Identify which cell holds the provided text, then report its [X, Y] central coordinate. 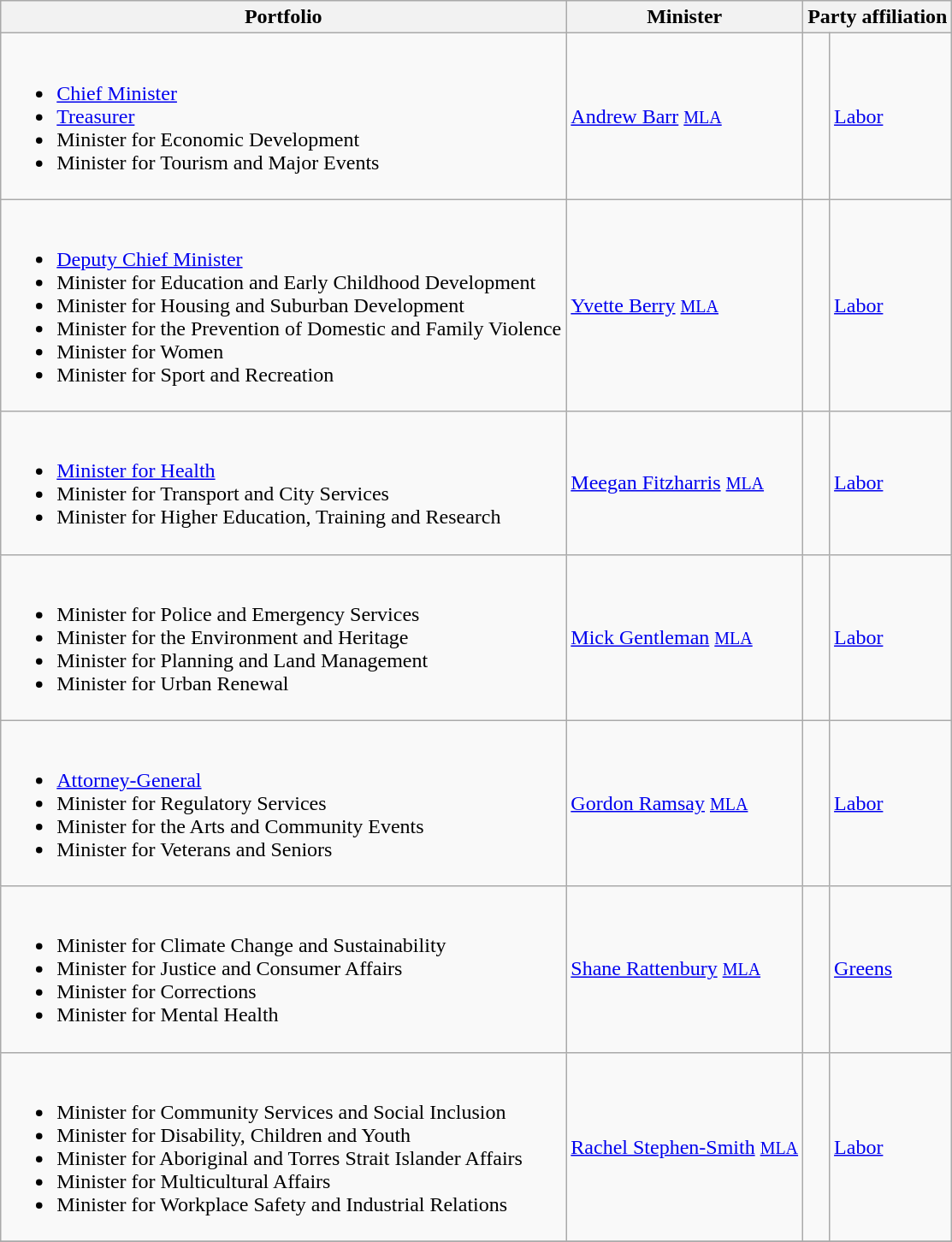
Yvette Berry MLA [684, 305]
Minister [684, 17]
Minister for HealthMinister for Transport and City ServicesMinister for Higher Education, Training and Research [284, 482]
Greens [891, 969]
Meegan Fitzharris MLA [684, 482]
Mick Gentleman MLA [684, 637]
Attorney-GeneralMinister for Regulatory ServicesMinister for the Arts and Community EventsMinister for Veterans and Seniors [284, 803]
Shane Rattenbury MLA [684, 969]
Rachel Stephen-Smith MLA [684, 1146]
Party affiliation [878, 17]
Minister for Climate Change and SustainabilityMinister for Justice and Consumer AffairsMinister for CorrectionsMinister for Mental Health [284, 969]
Andrew Barr MLA [684, 116]
Portfolio [284, 17]
Gordon Ramsay MLA [684, 803]
Chief MinisterTreasurerMinister for Economic DevelopmentMinister for Tourism and Major Events [284, 116]
